Determine the [X, Y] coordinate at the center of the cell enclosing the given text.  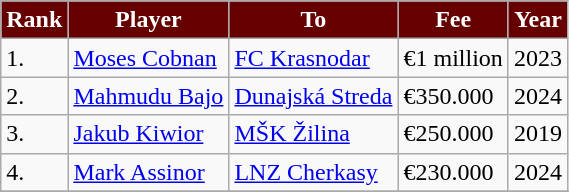
€230.000 [453, 172]
Mark Assinor [148, 172]
Fee [453, 20]
€350.000 [453, 96]
Jakub Kiwior [148, 134]
2023 [538, 58]
€1 million [453, 58]
LNZ Cherkasy [314, 172]
Mahmudu Bajo [148, 96]
MŠK Žilina [314, 134]
Moses Cobnan [148, 58]
Year [538, 20]
2. [34, 96]
2019 [538, 134]
Player [148, 20]
3. [34, 134]
1. [34, 58]
Rank [34, 20]
To [314, 20]
Dunajská Streda [314, 96]
4. [34, 172]
FC Krasnodar [314, 58]
€250.000 [453, 134]
